Provide the (X, Y) coordinate of the cell's center where the given text is located.  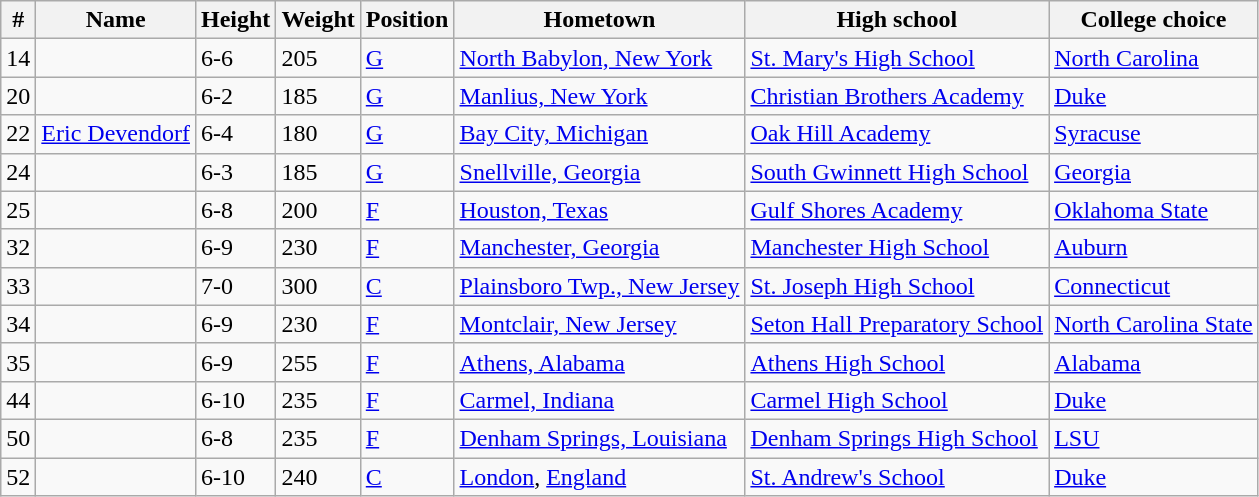
Auburn (1154, 248)
Weight (318, 20)
20 (18, 96)
Seton Hall Preparatory School (897, 324)
Denham Springs High School (897, 438)
300 (318, 286)
Montclair, New Jersey (600, 324)
St. Andrew's School (897, 477)
LSU (1154, 438)
Eric Devendorf (116, 134)
High school (897, 20)
Carmel, Indiana (600, 400)
Denham Springs, Louisiana (600, 438)
Oak Hill Academy (897, 134)
35 (18, 362)
6-4 (235, 134)
200 (318, 210)
North Carolina State (1154, 324)
Georgia (1154, 172)
Houston, Texas (600, 210)
205 (318, 58)
240 (318, 477)
Bay City, Michigan (600, 134)
6-2 (235, 96)
London, England (600, 477)
24 (18, 172)
Connecticut (1154, 286)
Position (407, 20)
South Gwinnett High School (897, 172)
14 (18, 58)
Manchester, Georgia (600, 248)
Gulf Shores Academy (897, 210)
North Carolina (1154, 58)
St. Joseph High School (897, 286)
North Babylon, New York (600, 58)
College choice (1154, 20)
50 (18, 438)
Manlius, New York (600, 96)
32 (18, 248)
Manchester High School (897, 248)
180 (318, 134)
Plainsboro Twp., New Jersey (600, 286)
33 (18, 286)
Syracuse (1154, 134)
52 (18, 477)
Alabama (1154, 362)
22 (18, 134)
Athens, Alabama (600, 362)
St. Mary's High School (897, 58)
7-0 (235, 286)
6-6 (235, 58)
44 (18, 400)
34 (18, 324)
Athens High School (897, 362)
# (18, 20)
Height (235, 20)
Carmel High School (897, 400)
6-3 (235, 172)
255 (318, 362)
Snellville, Georgia (600, 172)
Oklahoma State (1154, 210)
25 (18, 210)
Name (116, 20)
Hometown (600, 20)
Christian Brothers Academy (897, 96)
